Identify which cell holds the provided text, then report its (X, Y) central coordinate. 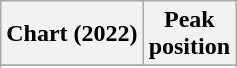
Chart (2022) (72, 34)
Peakposition (189, 34)
